Detect which cell encompasses the target text, then output its (X, Y) center coordinate. 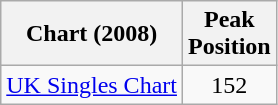
PeakPosition (229, 34)
UK Singles Chart (92, 85)
Chart (2008) (92, 34)
152 (229, 85)
